Search for the cell housing the specified text and yield its [X, Y] center coordinate. 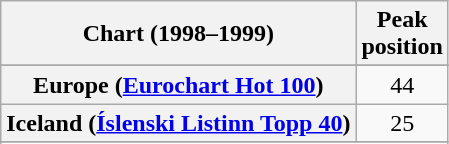
25 [402, 123]
Europe (Eurochart Hot 100) [178, 85]
Chart (1998–1999) [178, 34]
44 [402, 85]
Peakposition [402, 34]
Iceland (Íslenski Listinn Topp 40) [178, 123]
